Locate the cell with the specified text and output its (X, Y) center coordinate. 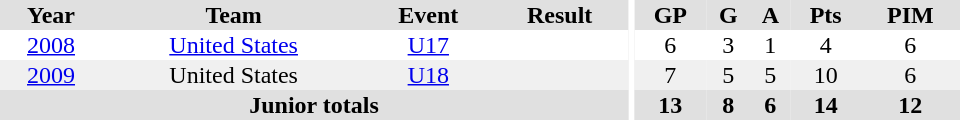
Year (51, 15)
U18 (428, 75)
Team (234, 15)
1 (770, 45)
14 (826, 105)
Result (560, 15)
3 (728, 45)
8 (728, 105)
U17 (428, 45)
Junior totals (314, 105)
Event (428, 15)
2009 (51, 75)
4 (826, 45)
Pts (826, 15)
12 (910, 105)
PIM (910, 15)
2008 (51, 45)
G (728, 15)
7 (670, 75)
13 (670, 105)
A (770, 15)
10 (826, 75)
GP (670, 15)
